Return the [x, y] coordinate for the center point of the cell that contains the specified text.  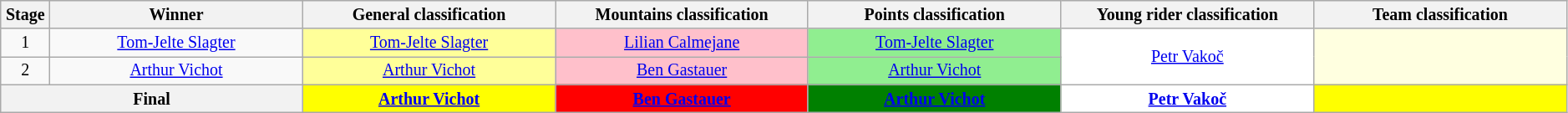
Young rider classification [1188, 15]
Lilian Calmejane [682, 44]
Final [152, 99]
Stage [25, 15]
2 [25, 70]
General classification [429, 15]
1 [25, 44]
Points classification [934, 15]
Mountains classification [682, 15]
Team classification [1440, 15]
Winner [177, 15]
